Return [X, Y] of the center of cell containing provided text 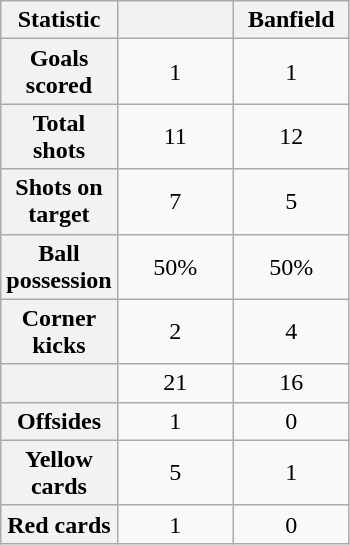
Banfield [291, 20]
21 [175, 383]
Ball possession [59, 266]
4 [291, 332]
12 [291, 136]
7 [175, 202]
Shots on target [59, 202]
Statistic [59, 20]
Goals scored [59, 72]
Red cards [59, 524]
16 [291, 383]
11 [175, 136]
Total shots [59, 136]
Offsides [59, 421]
Yellow cards [59, 472]
Corner kicks [59, 332]
2 [175, 332]
